Extract the [X, Y] coordinate from the center of the cell holding the provided text.  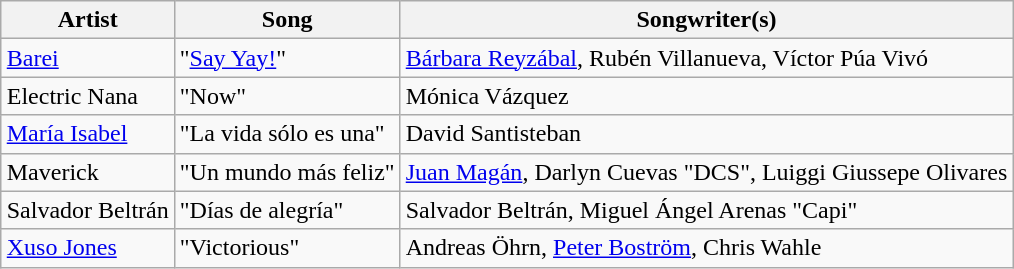
Salvador Beltrán [88, 210]
Electric Nana [88, 96]
Maverick [88, 172]
"Victorious" [287, 248]
"Días de alegría" [287, 210]
Artist [88, 20]
Salvador Beltrán, Miguel Ángel Arenas "Capi" [706, 210]
Juan Magán, Darlyn Cuevas "DCS", Luiggi Giussepe Olivares [706, 172]
Songwriter(s) [706, 20]
Song [287, 20]
Xuso Jones [88, 248]
"Say Yay!" [287, 58]
"La vida sólo es una" [287, 134]
Andreas Öhrn, Peter Boström, Chris Wahle [706, 248]
"Un mundo más feliz" [287, 172]
"Now" [287, 96]
David Santisteban [706, 134]
María Isabel [88, 134]
Mónica Vázquez [706, 96]
Barei [88, 58]
Bárbara Reyzábal, Rubén Villanueva, Víctor Púa Vivó [706, 58]
